Output the (X, Y) coordinate of the center of the cell containing the given text.  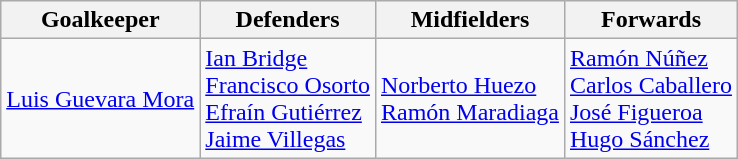
Midfielders (470, 20)
Ramón Núñez Carlos Caballero José Figueroa Hugo Sánchez (650, 98)
Ian Bridge Francisco Osorto Efraín Gutiérrez Jaime Villegas (288, 98)
Luis Guevara Mora (100, 98)
Goalkeeper (100, 20)
Forwards (650, 20)
Norberto Huezo Ramón Maradiaga (470, 98)
Defenders (288, 20)
